Scan for the cell matching the given text and deliver its (X, Y) coordinate at center. 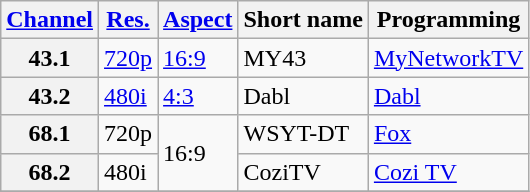
Channel (50, 20)
MyNetworkTV (448, 58)
MY43 (303, 58)
43.1 (50, 58)
Aspect (198, 20)
68.2 (50, 172)
Fox (448, 134)
Cozi TV (448, 172)
CoziTV (303, 172)
WSYT-DT (303, 134)
4:3 (198, 96)
43.2 (50, 96)
Short name (303, 20)
Res. (128, 20)
Programming (448, 20)
68.1 (50, 134)
